Search for the cell housing the specified text and yield its (x, y) center coordinate. 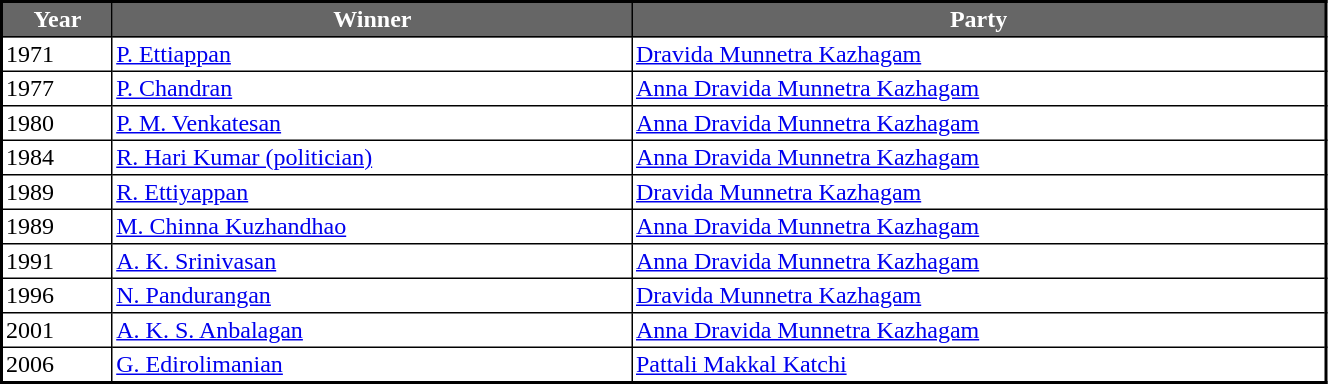
P. M. Venkatesan (372, 123)
N. Pandurangan (372, 295)
1991 (58, 261)
Party (978, 20)
R. Ettiyappan (372, 192)
2001 (58, 330)
Pattali Makkal Katchi (978, 364)
1971 (58, 54)
R. Hari Kumar (politician) (372, 157)
M. Chinna Kuzhandhao (372, 226)
P. Chandran (372, 88)
1984 (58, 157)
1980 (58, 123)
Year (58, 20)
G. Edirolimanian (372, 364)
A. K. Srinivasan (372, 261)
A. K. S. Anbalagan (372, 330)
1996 (58, 295)
1977 (58, 88)
P. Ettiappan (372, 54)
Winner (372, 20)
2006 (58, 364)
